Identify which cell holds the provided text, then report its (X, Y) central coordinate. 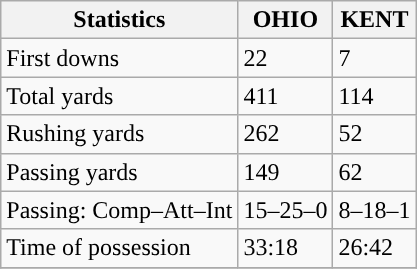
411 (286, 96)
Passing: Comp–Att–Int (120, 210)
Total yards (120, 96)
First downs (120, 58)
OHIO (286, 20)
149 (286, 172)
Time of possession (120, 248)
52 (374, 134)
Rushing yards (120, 134)
7 (374, 58)
62 (374, 172)
22 (286, 58)
15–25–0 (286, 210)
33:18 (286, 248)
26:42 (374, 248)
114 (374, 96)
262 (286, 134)
8–18–1 (374, 210)
KENT (374, 20)
Passing yards (120, 172)
Statistics (120, 20)
